Identify which cell holds the provided text, then report its (x, y) central coordinate. 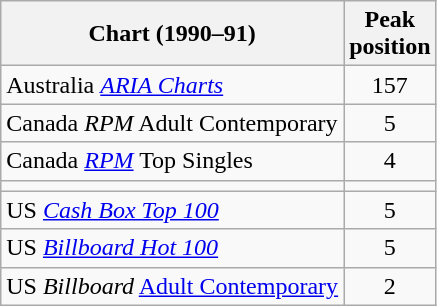
157 (390, 85)
2 (390, 286)
Canada RPM Adult Contemporary (172, 123)
Canada RPM Top Singles (172, 161)
US Billboard Hot 100 (172, 248)
4 (390, 161)
US Cash Box Top 100 (172, 210)
Peak position (390, 34)
Chart (1990–91) (172, 34)
Australia ARIA Charts (172, 85)
US Billboard Adult Contemporary (172, 286)
